Locate the cell with the specified text and output its (x, y) center coordinate. 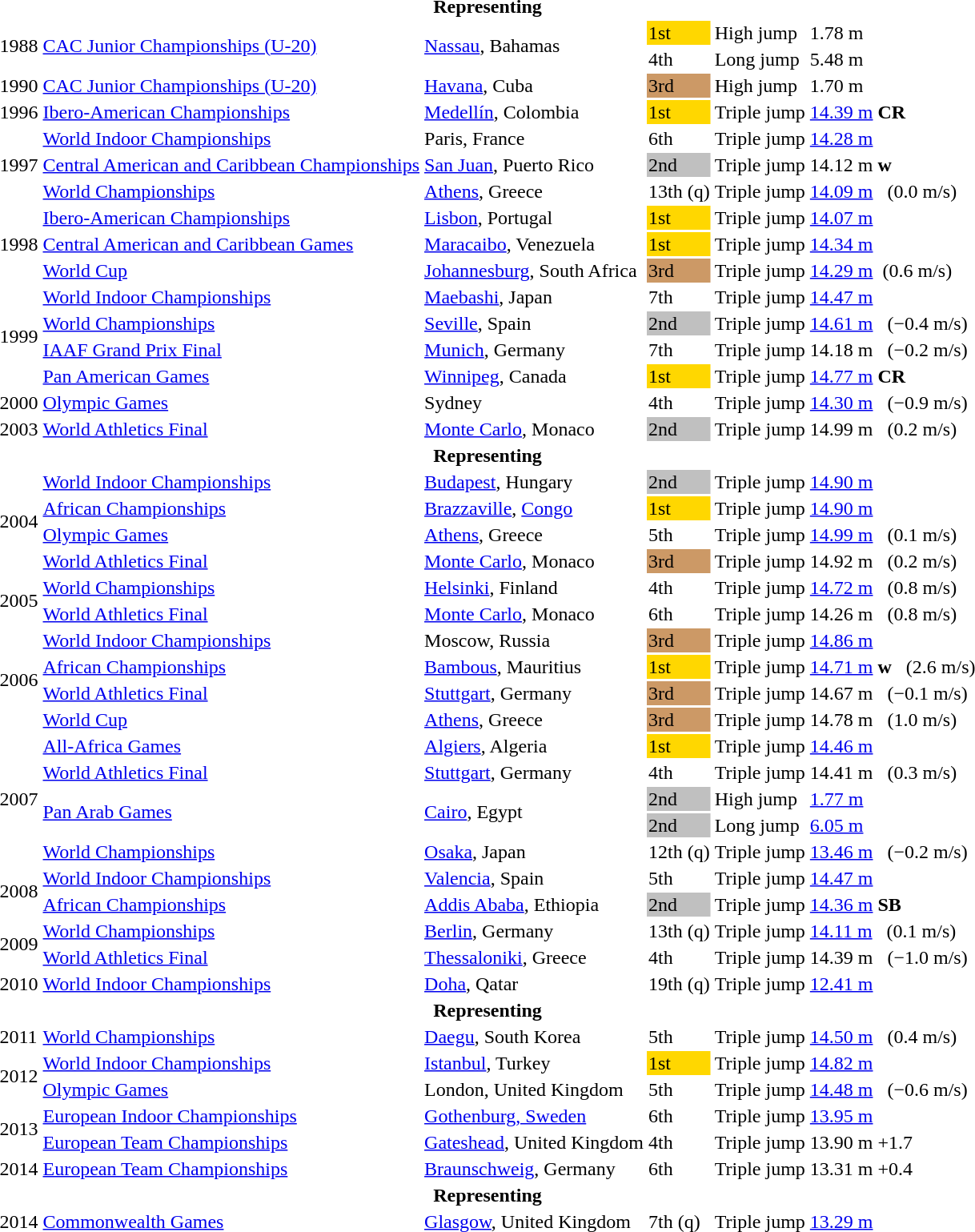
Seville, Spain (535, 323)
San Juan, Puerto Rico (535, 165)
Doha, Qatar (535, 984)
Lisbon, Portugal (535, 218)
Moscow, Russia (535, 640)
Maracaibo, Venezuela (535, 244)
Budapest, Hungary (535, 482)
Central American and Caribbean Games (231, 244)
Winnipeg, Canada (535, 376)
Osaka, Japan (535, 852)
Valencia, Spain (535, 878)
Paris, France (535, 138)
Medellín, Colombia (535, 112)
Pan American Games (231, 376)
Brazzaville, Congo (535, 508)
Addis Ababa, Ethiopia (535, 905)
Berlin, Germany (535, 931)
Algiers, Algeria (535, 746)
Thessaloniki, Greece (535, 957)
Gateshead, United Kingdom (535, 1142)
European Indoor Championships (231, 1116)
Maebashi, Japan (535, 297)
Havana, Cuba (535, 86)
Daegu, South Korea (535, 1037)
Istanbul, Turkey (535, 1063)
Sydney (535, 403)
Bambous, Mauritius (535, 667)
Gothenburg, Sweden (535, 1116)
London, United Kingdom (535, 1090)
Helsinki, Finland (535, 588)
Braunschweig, Germany (535, 1169)
IAAF Grand Prix Final (231, 350)
12th (q) (680, 852)
All-Africa Games (231, 746)
Nassau, Bahamas (535, 46)
19th (q) (680, 984)
Cairo, Egypt (535, 812)
Munich, Germany (535, 350)
Pan Arab Games (231, 812)
Central American and Caribbean Championships (231, 165)
Johannesburg, South Africa (535, 271)
